Return the [X, Y] coordinate for the center point of the cell that contains the specified text.  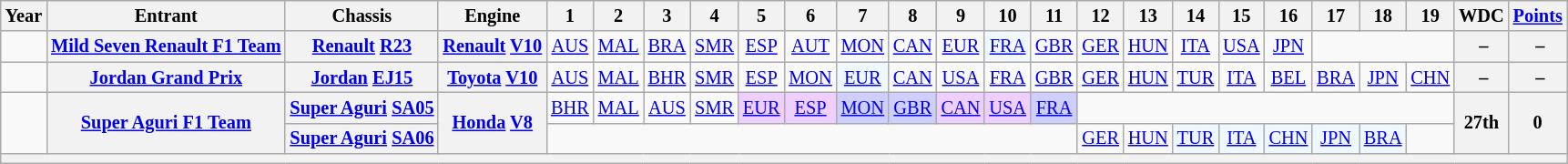
19 [1430, 15]
4 [714, 15]
BEL [1289, 77]
Year [24, 15]
27th [1481, 122]
8 [912, 15]
Toyota V10 [492, 77]
5 [761, 15]
Renault V10 [492, 46]
18 [1383, 15]
10 [1007, 15]
WDC [1481, 15]
11 [1054, 15]
0 [1538, 122]
Super Aguri F1 Team [166, 122]
Super Aguri SA06 [361, 138]
Engine [492, 15]
9 [962, 15]
Honda V8 [492, 122]
AUT [810, 46]
12 [1100, 15]
7 [863, 15]
6 [810, 15]
2 [619, 15]
Chassis [361, 15]
1 [570, 15]
3 [667, 15]
17 [1336, 15]
Jordan EJ15 [361, 77]
16 [1289, 15]
Mild Seven Renault F1 Team [166, 46]
15 [1241, 15]
Super Aguri SA05 [361, 108]
Jordan Grand Prix [166, 77]
13 [1148, 15]
14 [1196, 15]
Entrant [166, 15]
Renault R23 [361, 46]
Points [1538, 15]
